Extract the [x, y] coordinate from the center of the cell holding the provided text.  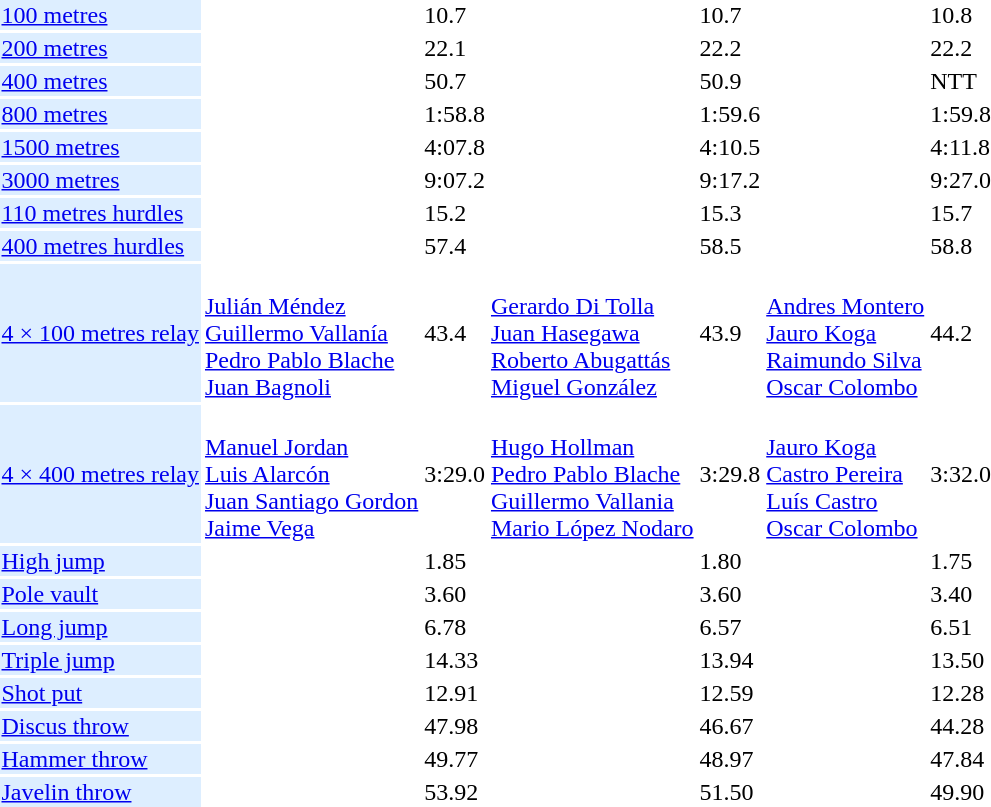
Shot put [100, 693]
4:10.5 [730, 147]
1:59.6 [730, 114]
Gerardo Di TollaJuan HasegawaRoberto AbugattásMiguel González [592, 333]
4 × 100 metres relay [100, 333]
1.85 [455, 561]
49.77 [455, 759]
46.67 [730, 726]
9:17.2 [730, 180]
58.5 [730, 246]
Long jump [100, 627]
Pole vault [100, 594]
400 metres hurdles [100, 246]
50.7 [455, 81]
53.92 [455, 792]
100 metres [100, 15]
57.4 [455, 246]
12.91 [455, 693]
1:58.8 [455, 114]
Hammer throw [100, 759]
14.33 [455, 660]
Javelin throw [100, 792]
110 metres hurdles [100, 213]
3:29.0 [455, 474]
4 × 400 metres relay [100, 474]
22.1 [455, 48]
15.3 [730, 213]
15.2 [455, 213]
Julián MéndezGuillermo VallaníaPedro Pablo BlacheJuan Bagnoli [311, 333]
200 metres [100, 48]
12.59 [730, 693]
High jump [100, 561]
43.4 [455, 333]
6.57 [730, 627]
Triple jump [100, 660]
6.78 [455, 627]
22.2 [730, 48]
3:29.8 [730, 474]
Discus throw [100, 726]
48.97 [730, 759]
Hugo HollmanPedro Pablo BlacheGuillermo VallaniaMario López Nodaro [592, 474]
43.9 [730, 333]
9:07.2 [455, 180]
13.94 [730, 660]
Andres MonteroJauro KogaRaimundo SilvaOscar Colombo [846, 333]
51.50 [730, 792]
400 metres [100, 81]
50.9 [730, 81]
1.80 [730, 561]
1500 metres [100, 147]
Manuel JordanLuis AlarcónJuan Santiago GordonJaime Vega [311, 474]
4:07.8 [455, 147]
800 metres [100, 114]
47.98 [455, 726]
Jauro KogaCastro PereiraLuís CastroOscar Colombo [846, 474]
3000 metres [100, 180]
